Extract the (X, Y) coordinate from the center of the cell holding the provided text.  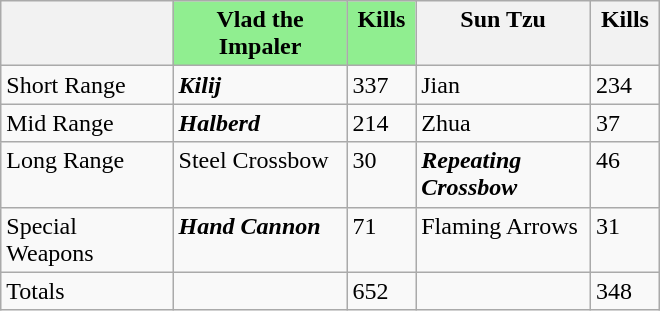
46 (626, 174)
Long Range (87, 174)
Jian (504, 85)
Sun Tzu (504, 34)
348 (626, 291)
234 (626, 85)
214 (382, 123)
337 (382, 85)
Vlad the Impaler (260, 34)
652 (382, 291)
Halberd (260, 123)
Zhua (504, 123)
71 (382, 240)
30 (382, 174)
37 (626, 123)
Hand Cannon (260, 240)
Flaming Arrows (504, 240)
Short Range (87, 85)
Special Weapons (87, 240)
31 (626, 240)
Steel Crossbow (260, 174)
Totals (87, 291)
Kilij (260, 85)
Repeating Crossbow (504, 174)
Mid Range (87, 123)
